Output the (x, y) coordinate of the center of the cell containing the given text.  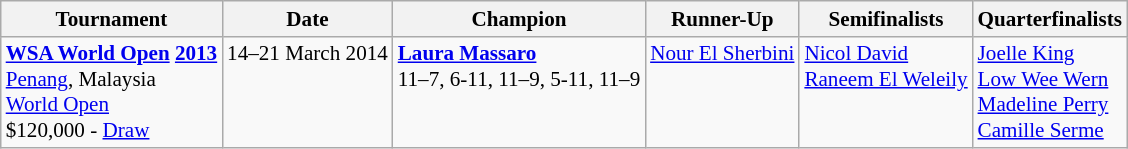
Semifinalists (886, 18)
Nicol David Raneem El Weleily (886, 92)
Joelle King Low Wee Wern Madeline Perry Camille Serme (1050, 92)
Nour El Sherbini (722, 92)
Date (308, 18)
Quarterfinalists (1050, 18)
Tournament (112, 18)
14–21 March 2014 (308, 92)
Laura Massaro11–7, 6-11, 11–9, 5-11, 11–9 (519, 92)
Runner-Up (722, 18)
WSA World Open 2013 Penang, MalaysiaWorld Open$120,000 - Draw (112, 92)
Champion (519, 18)
